Detect which cell encompasses the target text, then output its [X, Y] center coordinate. 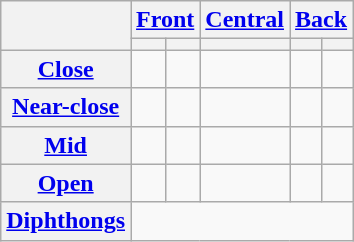
Front [166, 20]
Close [66, 69]
Open [66, 183]
Back [322, 20]
Diphthongs [66, 221]
Near-close [66, 107]
Central [245, 20]
Mid [66, 145]
